Scan for the cell matching the given text and deliver its [X, Y] coordinate at center. 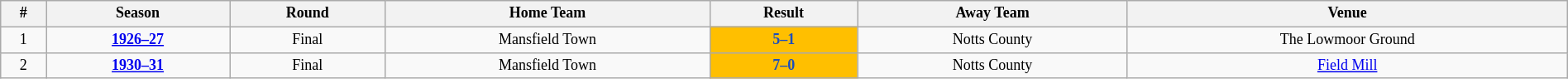
1930–31 [138, 65]
Field Mill [1347, 65]
5–1 [784, 40]
Venue [1347, 13]
# [23, 13]
7–0 [784, 65]
Round [308, 13]
1926–27 [138, 40]
Season [138, 13]
Result [784, 13]
The Lowmoor Ground [1347, 40]
Home Team [547, 13]
Away Team [992, 13]
2 [23, 65]
1 [23, 40]
